Capture the cell that displays the provided text and extract its (X, Y) central coordinate. 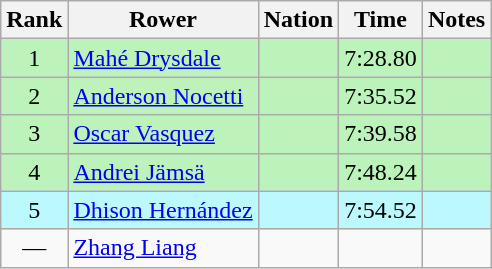
Time (381, 20)
1 (34, 58)
Andrei Jämsä (163, 172)
Rower (163, 20)
2 (34, 96)
Nation (298, 20)
Notes (456, 20)
7:35.52 (381, 96)
7:54.52 (381, 210)
4 (34, 172)
7:48.24 (381, 172)
5 (34, 210)
7:28.80 (381, 58)
Dhison Hernández (163, 210)
Anderson Nocetti (163, 96)
Zhang Liang (163, 248)
Oscar Vasquez (163, 134)
Rank (34, 20)
— (34, 248)
Mahé Drysdale (163, 58)
7:39.58 (381, 134)
3 (34, 134)
